Scan for the cell matching the given text and deliver its [X, Y] coordinate at center. 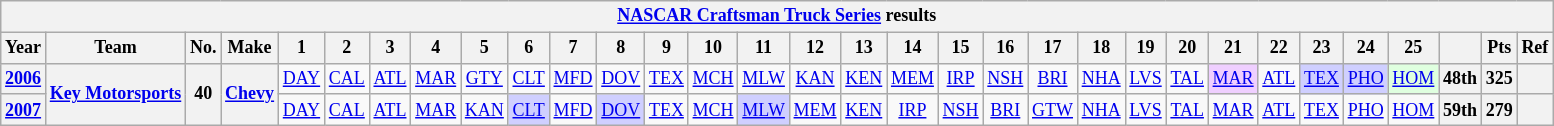
19 [1146, 48]
Team [115, 48]
23 [1322, 48]
279 [1499, 110]
13 [864, 48]
24 [1366, 48]
7 [573, 48]
16 [1006, 48]
9 [667, 48]
25 [1414, 48]
GTW [1053, 110]
8 [621, 48]
Chevy [250, 94]
40 [204, 94]
2007 [24, 110]
22 [1279, 48]
No. [204, 48]
48th [1460, 78]
Pts [1499, 48]
11 [764, 48]
325 [1499, 78]
2 [346, 48]
6 [528, 48]
4 [436, 48]
Key Motorsports [115, 94]
Make [250, 48]
Year [24, 48]
14 [913, 48]
18 [1101, 48]
2006 [24, 78]
59th [1460, 110]
1 [301, 48]
17 [1053, 48]
10 [713, 48]
Ref [1535, 48]
3 [390, 48]
21 [1233, 48]
5 [484, 48]
15 [960, 48]
GTY [484, 78]
12 [815, 48]
20 [1187, 48]
NASCAR Craftsman Truck Series results [777, 16]
